Return the (x, y) coordinate for the center point of the cell that contains the specified text.  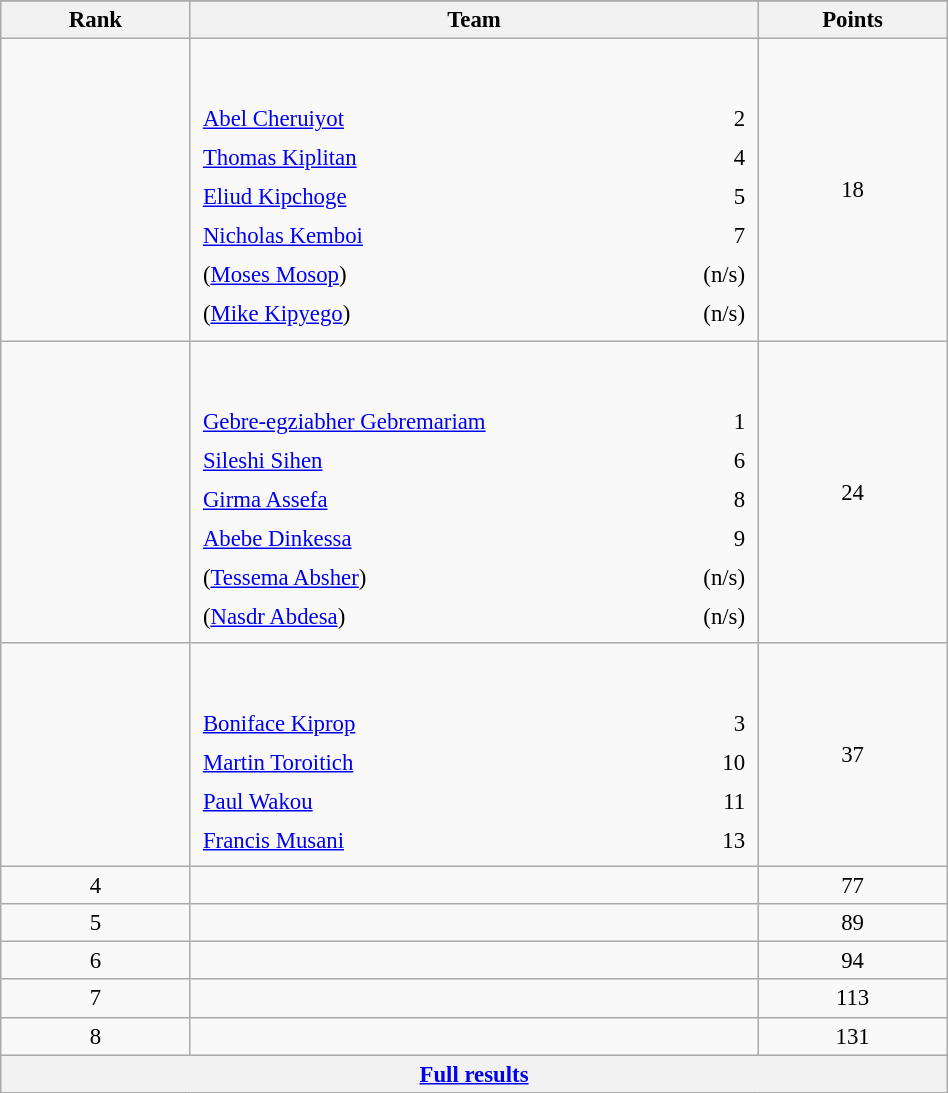
Gebre-egziabher Gebremariam 1 Sileshi Sihen 6 Girma Assefa 8 Abebe Dinkessa 9 (Tessema Absher) (n/s) (Nasdr Abdesa) (n/s) (474, 492)
89 (852, 923)
Girma Assefa (432, 499)
(Moses Mosop) (409, 275)
Paul Wakou (427, 801)
Boniface Kiprop (427, 723)
Points (852, 20)
Abel Cheruiyot 2 Thomas Kiplitan 4 Eliud Kipchoge 5 Nicholas Kemboi 7 (Moses Mosop) (n/s) (Mike Kipyego) (n/s) (474, 190)
10 (704, 762)
Francis Musani (427, 840)
Abel Cheruiyot (409, 119)
9 (708, 538)
Full results (474, 1074)
13 (704, 840)
3 (704, 723)
24 (852, 492)
1 (708, 421)
131 (852, 1036)
Rank (96, 20)
37 (852, 755)
Abebe Dinkessa (432, 538)
Thomas Kiplitan (409, 158)
(Mike Kipyego) (409, 314)
2 (686, 119)
Gebre-egziabher Gebremariam (432, 421)
94 (852, 961)
(Nasdr Abdesa) (432, 616)
113 (852, 999)
Nicholas Kemboi (409, 236)
Martin Toroitich (427, 762)
11 (704, 801)
77 (852, 886)
Sileshi Sihen (432, 460)
Boniface Kiprop 3 Martin Toroitich 10 Paul Wakou 11 Francis Musani 13 (474, 755)
Team (474, 20)
(Tessema Absher) (432, 577)
18 (852, 190)
Eliud Kipchoge (409, 197)
